From the cell containing the given text, extract its center point as [X, Y] coordinate. 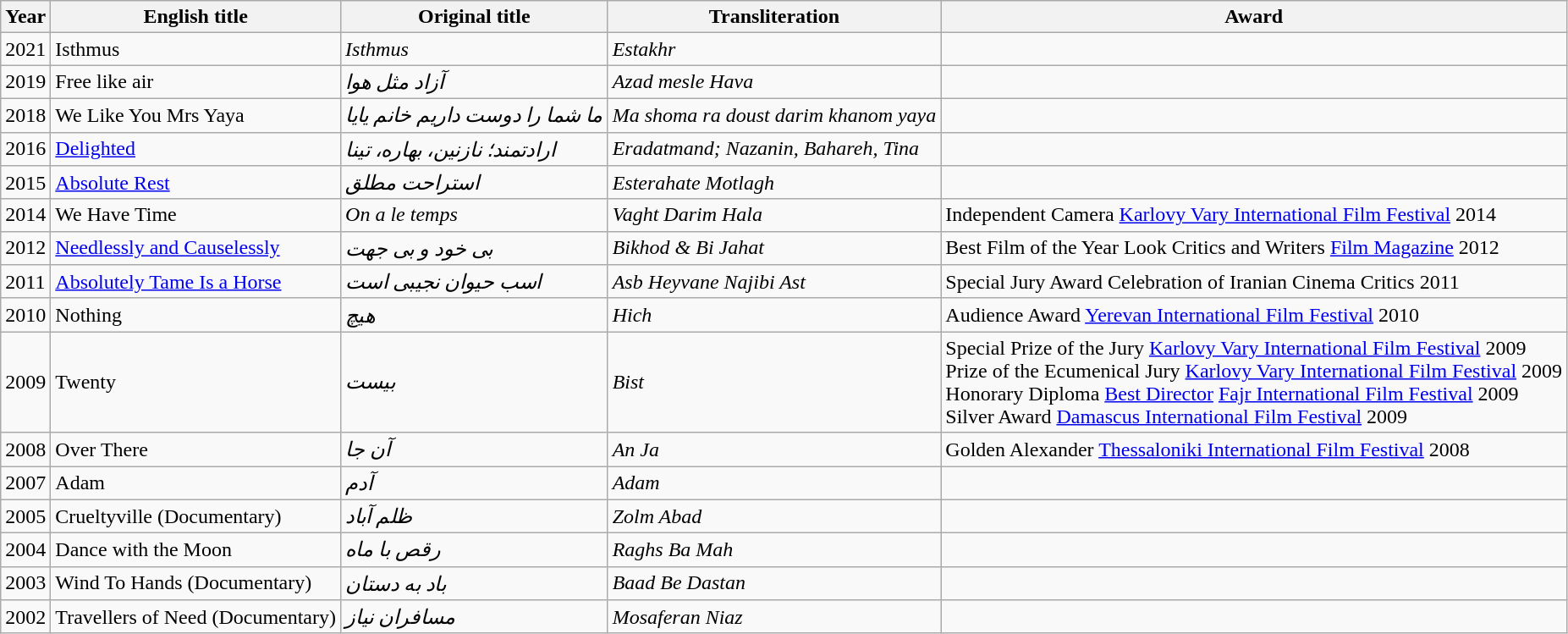
مسافران نیاز [475, 617]
2014 [25, 215]
Original title [475, 17]
2010 [25, 315]
هیچ [475, 315]
An Ja [774, 449]
Nothing [196, 315]
آن جا [475, 449]
Absolute Rest [196, 183]
Asb Heyvane Najibi Ast [774, 282]
اسب حیوان نجیبی است [475, 282]
Twenty [196, 383]
English title [196, 17]
ارادتمند؛ نازنین، بهاره، تینا [475, 149]
Free like air [196, 82]
Zolm Abad [774, 516]
2004 [25, 550]
Delighted [196, 149]
Dance with the Moon [196, 550]
Special Jury Award Celebration of Iranian Cinema Critics 2011 [1254, 282]
Absolutely Tame Is a Horse [196, 282]
آدم [475, 482]
Award [1254, 17]
Vaght Darim Hala [774, 215]
Hich [774, 315]
Baad Be Dastan [774, 583]
Azad mesle Hava [774, 82]
بیست [475, 383]
Transliteration [774, 17]
بی خود و بی جهت [475, 248]
Needlessly and Causelessly [196, 248]
Golden Alexander Thessaloniki International Film Festival 2008 [1254, 449]
استراحت مطلق [475, 183]
Mosaferan Niaz [774, 617]
2021 [25, 49]
Year [25, 17]
باد به دستان [475, 583]
Raghs Ba Mah [774, 550]
2008 [25, 449]
2015 [25, 183]
Over There [196, 449]
2011 [25, 282]
Eradatmand; Nazanin, Bahareh, Tina [774, 149]
2018 [25, 115]
We Like You Mrs Yaya [196, 115]
2009 [25, 383]
On a le temps [475, 215]
ظلم آباد [475, 516]
2005 [25, 516]
We Have Time [196, 215]
Travellers of Need (Documentary) [196, 617]
2002 [25, 617]
Wind To Hands (Documentary) [196, 583]
Bist [774, 383]
2012 [25, 248]
Best Film of the Year Look Critics and Writers Film Magazine 2012 [1254, 248]
آزاد مثل هوا [475, 82]
2019 [25, 82]
ما شما را دوست داریم خانم یایا [475, 115]
Bikhod & Bi Jahat [774, 248]
Ma shoma ra doust darim khanom yaya [774, 115]
رقص با ماه [475, 550]
Independent Camera Karlovy Vary International Film Festival 2014 [1254, 215]
Estakhr [774, 49]
Esterahate Motlagh [774, 183]
2016 [25, 149]
Crueltyville (Documentary) [196, 516]
2007 [25, 482]
2003 [25, 583]
Audience Award Yerevan International Film Festival 2010 [1254, 315]
